For the text-containing cell, return its midpoint in [x, y] coordinate format. 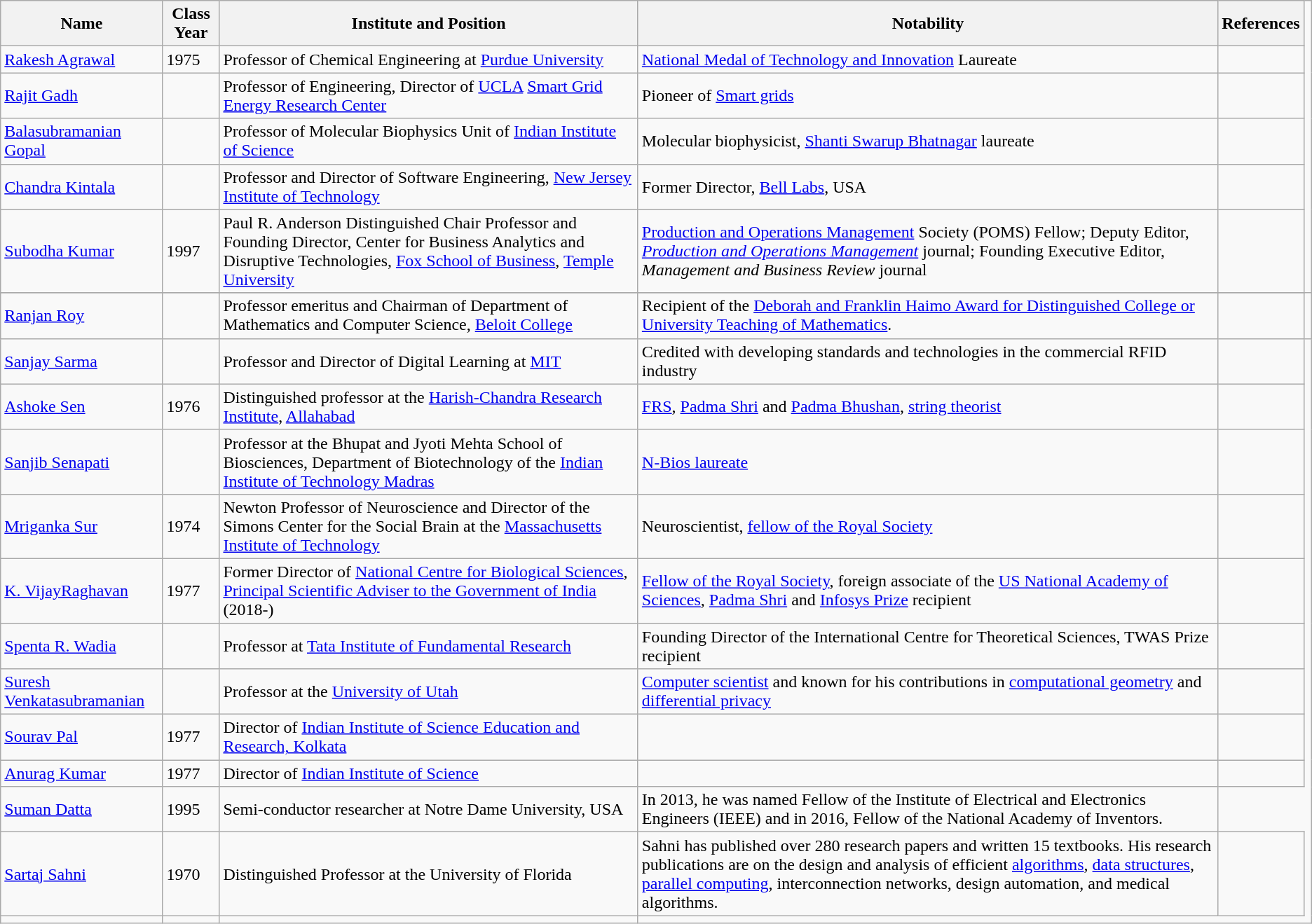
Institute and Position [429, 24]
Neuroscientist, fellow of the Royal Society [928, 526]
Distinguished professor at the Harish-Chandra Research Institute, Allahabad [429, 406]
Spenta R. Wadia [81, 646]
Professor and Director of Digital Learning at MIT [429, 361]
Professor of Molecular Biophysics Unit of Indian Institute of Science [429, 142]
Professor and Director of Software Engineering, New Jersey Institute of Technology [429, 186]
Newton Professor of Neuroscience and Director of the Simons Center for the Social Brain at the Massachusetts Institute of Technology [429, 526]
Director of Indian Institute of Science [429, 773]
Former Director of National Centre for Biological Sciences,Principal Scientific Adviser to the Government of India (2018-) [429, 591]
Professor emeritus and Chairman of Department of Mathematics and Computer Science, Beloit College [429, 315]
Credited with developing standards and technologies in the commercial RFID industry [928, 361]
Founding Director of the International Centre for Theoretical Sciences, TWAS Prize recipient [928, 646]
Professor of Engineering, Director of UCLA Smart Grid Energy Research Center [429, 95]
Ranjan Roy [81, 315]
Professor at the Bhupat and Jyoti Mehta School of Biosciences, Department of Biotechnology of the Indian Institute of Technology Madras [429, 462]
Computer scientist and known for his contributions in computational geometry and differential privacy [928, 692]
Semi-conductor researcher at Notre Dame University, USA [429, 810]
Pioneer of Smart grids [928, 95]
Professor at the University of Utah [429, 692]
Balasubramanian Gopal [81, 142]
Former Director, Bell Labs, USA [928, 186]
Professor of Chemical Engineering at Purdue University [429, 60]
1975 [191, 60]
Ashoke Sen [81, 406]
Recipient of the Deborah and Franklin Haimo Award for Distinguished College or University Teaching of Mathematics. [928, 315]
Notability [928, 24]
Distinguished Professor at the University of Florida [429, 874]
National Medal of Technology and Innovation Laureate [928, 60]
Director of Indian Institute of Science Education and Research, Kolkata [429, 737]
Sanjib Senapati [81, 462]
Suman Datta [81, 810]
Rajit Gadh [81, 95]
References [1262, 24]
Class Year [191, 24]
1974 [191, 526]
K. VijayRaghavan [81, 591]
Sartaj Sahni [81, 874]
Sourav Pal [81, 737]
Molecular biophysicist, Shanti Swarup Bhatnagar laureate [928, 142]
Suresh Venkatasubramanian [81, 692]
Rakesh Agrawal [81, 60]
Name [81, 24]
Mriganka Sur [81, 526]
Anurag Kumar [81, 773]
Chandra Kintala [81, 186]
Subodha Kumar [81, 251]
N-Bios laureate [928, 462]
1995 [191, 810]
1970 [191, 874]
Fellow of the Royal Society, foreign associate of the US National Academy of Sciences, Padma Shri and Infosys Prize recipient [928, 591]
1976 [191, 406]
1997 [191, 251]
FRS, Padma Shri and Padma Bhushan, string theorist [928, 406]
Sanjay Sarma [81, 361]
Professor at Tata Institute of Fundamental Research [429, 646]
